From the cell containing the given text, extract its center point as [x, y] coordinate. 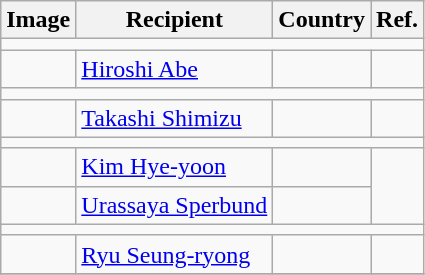
Takashi Shimizu [174, 118]
Kim Hye-yoon [174, 167]
Urassaya Sperbund [174, 205]
Country [322, 20]
Recipient [174, 20]
Hiroshi Abe [174, 69]
Ryu Seung-ryong [174, 254]
Ref. [398, 20]
Image [38, 20]
